Locate the cell with the specified text and output its (x, y) center coordinate. 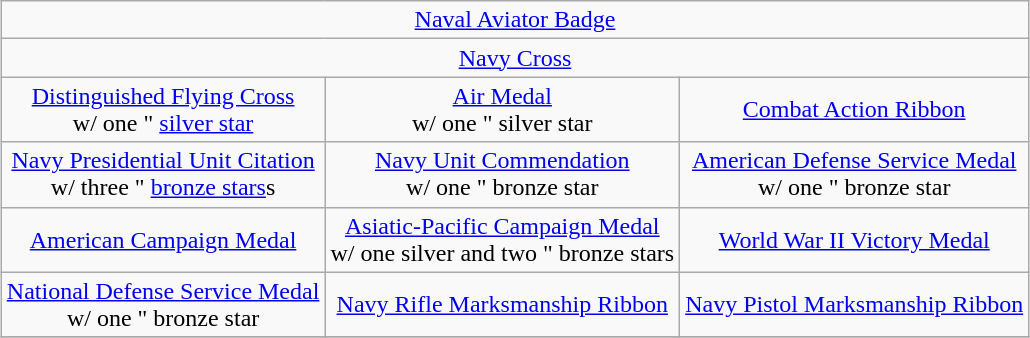
Navy Rifle Marksmanship Ribbon (502, 304)
Navy Pistol Marksmanship Ribbon (854, 304)
American Campaign Medal (163, 240)
Naval Aviator Badge (514, 20)
Navy Unit Commendationw/ one " bronze star (502, 174)
Air Medalw/ one " silver star (502, 110)
Distinguished Flying Crossw/ one " silver star (163, 110)
Navy Cross (514, 58)
Asiatic-Pacific Campaign Medalw/ one silver and two " bronze stars (502, 240)
National Defense Service Medalw/ one " bronze star (163, 304)
American Defense Service Medalw/ one " bronze star (854, 174)
Navy Presidential Unit Citationw/ three " bronze starss (163, 174)
World War II Victory Medal (854, 240)
Combat Action Ribbon (854, 110)
